Detect which cell encompasses the target text, then output its [x, y] center coordinate. 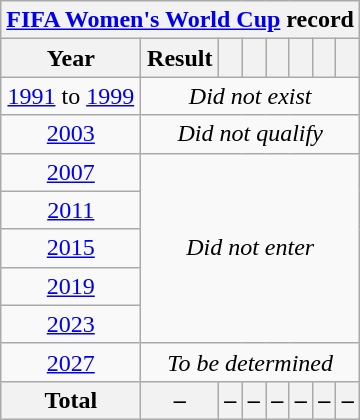
2003 [71, 134]
2027 [71, 362]
2023 [71, 324]
2019 [71, 286]
Did not enter [250, 248]
Result [180, 58]
FIFA Women's World Cup record [180, 20]
Did not qualify [250, 134]
1991 to 1999 [71, 96]
Did not exist [250, 96]
2011 [71, 210]
To be determined [250, 362]
2015 [71, 248]
Year [71, 58]
Total [71, 400]
2007 [71, 172]
